Identify which cell holds the provided text, then report its [X, Y] central coordinate. 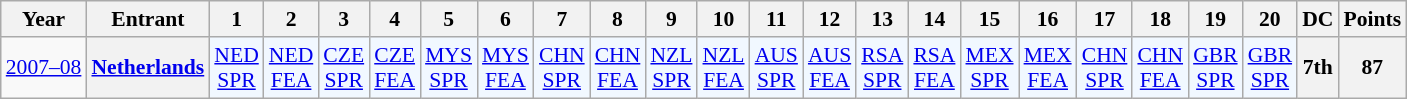
20 [1270, 19]
CZESPR [344, 68]
NZLFEA [723, 68]
12 [830, 19]
Entrant [148, 19]
AUSFEA [830, 68]
Netherlands [148, 68]
14 [934, 19]
8 [618, 19]
RSASPR [882, 68]
17 [1105, 19]
18 [1160, 19]
5 [448, 19]
7 [562, 19]
Year [44, 19]
MEXSPR [989, 68]
4 [394, 19]
19 [1216, 19]
MYSSPR [448, 68]
MEXFEA [1048, 68]
2 [291, 19]
16 [1048, 19]
2007–08 [44, 68]
Points [1372, 19]
3 [344, 19]
NEDSPR [236, 68]
MYSFEA [506, 68]
DC [1318, 19]
1 [236, 19]
CZEFEA [394, 68]
87 [1372, 68]
AUSSPR [776, 68]
RSAFEA [934, 68]
NZLSPR [671, 68]
NEDFEA [291, 68]
7th [1318, 68]
11 [776, 19]
15 [989, 19]
9 [671, 19]
6 [506, 19]
13 [882, 19]
10 [723, 19]
